Return [x, y] of the center of cell containing provided text 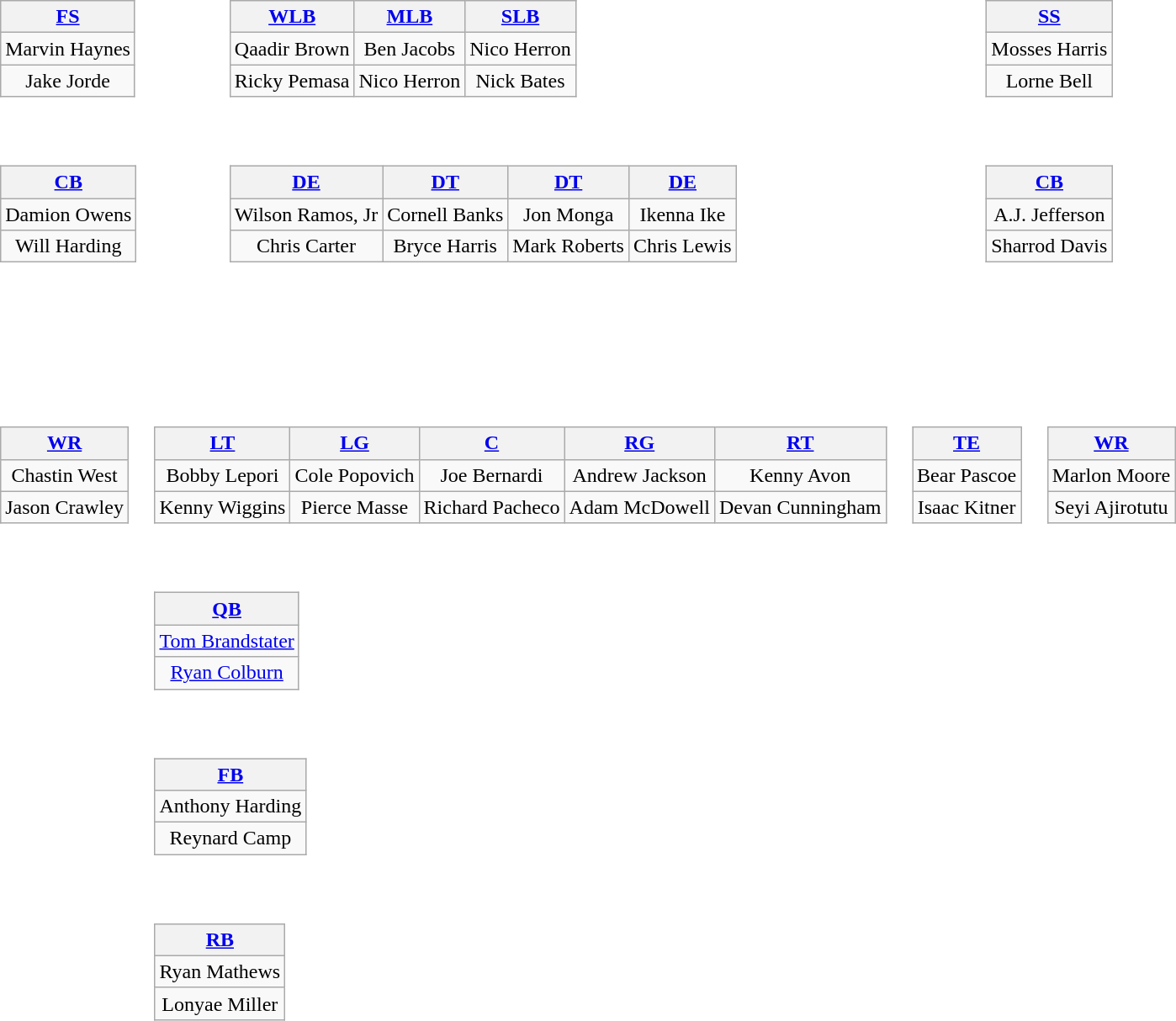
Cornell Banks [446, 214]
QB Tom Brandstater Ryan Colburn [531, 630]
RG [639, 443]
Bear Pascoe [967, 475]
FB [230, 775]
SS [1050, 17]
Marlon Moore [1111, 475]
Ryan Mathews [220, 971]
Chris Lewis [682, 246]
Tom Brandstater [227, 641]
Jason Crawley [65, 507]
Richard Pacheco [491, 507]
Wilson Ramos, Jr [306, 214]
Qaadir Brown [292, 49]
Chris Carter [306, 246]
Cole Popovich [355, 475]
Andrew Jackson [639, 475]
LG [355, 443]
Marvin Haynes [68, 49]
QB [227, 609]
SLB [521, 17]
Ricky Pemasa [292, 81]
Bryce Harris [446, 246]
Damion Owens [69, 214]
Sharrod Davis [1050, 246]
DE DT DT DE Wilson Ramos, Jr Cornell Banks Jon Monga Ikenna Ike Chris Carter Bryce Harris Mark Roberts Chris Lewis [606, 203]
TE [967, 443]
Kenny Wiggins [222, 507]
Ikenna Ike [682, 214]
A.J. Jefferson [1050, 214]
RB [220, 939]
WLB [292, 17]
Kenny Avon [800, 475]
Lonyae Miller [220, 1003]
Joe Bernardi [491, 475]
FB Anthony Harding Reynard Camp [531, 795]
TE Bear Pascoe Isaac Kitner [977, 464]
Mark Roberts [569, 246]
MLB [410, 17]
C [491, 443]
Anthony Harding [230, 807]
Jon Monga [569, 214]
Seyi Ajirotutu [1111, 507]
Chastin West [65, 475]
Pierce Masse [355, 507]
Jake Jorde [68, 81]
Devan Cunningham [800, 507]
Will Harding [69, 246]
Bobby Lepori [222, 475]
Lorne Bell [1050, 81]
RT [800, 443]
Nick Bates [521, 81]
LT [222, 443]
Isaac Kitner [967, 507]
Adam McDowell [639, 507]
Mosses Harris [1050, 49]
Reynard Camp [230, 838]
FS [68, 17]
Ryan Colburn [227, 673]
Ben Jacobs [410, 49]
